Identify which cell holds the provided text, then report its (X, Y) central coordinate. 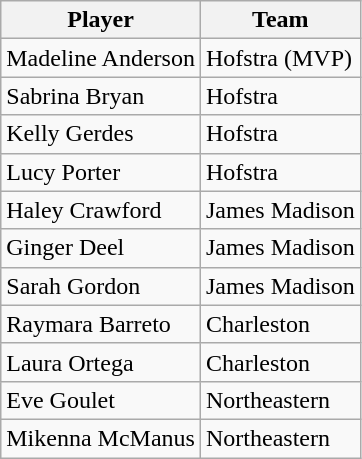
Eve Goulet (101, 400)
Team (280, 20)
Laura Ortega (101, 362)
Hofstra (MVP) (280, 58)
Madeline Anderson (101, 58)
Kelly Gerdes (101, 134)
Mikenna McManus (101, 438)
Raymara Barreto (101, 324)
Sarah Gordon (101, 286)
Lucy Porter (101, 172)
Ginger Deel (101, 248)
Player (101, 20)
Haley Crawford (101, 210)
Sabrina Bryan (101, 96)
